Scan for the cell matching the given text and deliver its [x, y] coordinate at center. 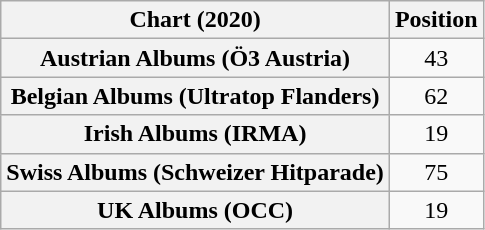
43 [436, 58]
Chart (2020) [196, 20]
Austrian Albums (Ö3 Austria) [196, 58]
Belgian Albums (Ultratop Flanders) [196, 96]
Irish Albums (IRMA) [196, 134]
62 [436, 96]
75 [436, 172]
Swiss Albums (Schweizer Hitparade) [196, 172]
UK Albums (OCC) [196, 210]
Position [436, 20]
